Find where the given text appears and provide that cell's center as [X, Y] coordinate. 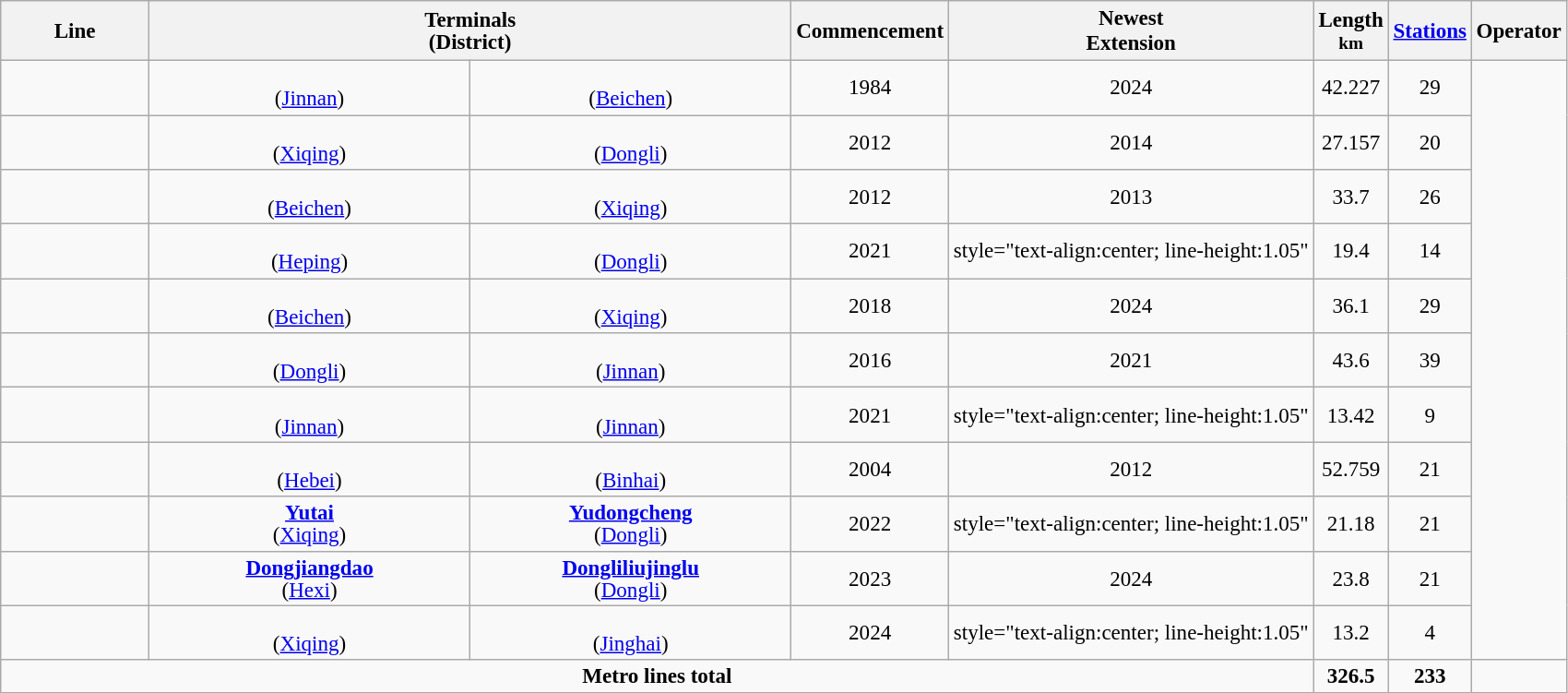
Stations [1430, 31]
26 [1430, 197]
42.227 [1350, 89]
Terminals(District) [469, 31]
2004 [871, 469]
20 [1430, 142]
Metro lines total [657, 675]
Lengthkm [1350, 31]
9 [1430, 415]
19.4 [1350, 251]
43.6 [1350, 360]
13.2 [1350, 633]
27.157 [1350, 142]
23.8 [1350, 578]
(Binhai) [631, 469]
Operator [1518, 31]
(Jinghai) [631, 633]
33.7 [1350, 197]
14 [1430, 251]
(Hebei) [309, 469]
2023 [871, 578]
2022 [871, 524]
Yutai(Xiqing) [309, 524]
Yudongcheng(Dongli) [631, 524]
52.759 [1350, 469]
326.5 [1350, 675]
2018 [871, 306]
39 [1430, 360]
2016 [871, 360]
(Heping) [309, 251]
Dongliliujinglu(Dongli) [631, 578]
233 [1430, 675]
Dongjiangdao(Hexi) [309, 578]
36.1 [1350, 306]
21.18 [1350, 524]
2014 [1131, 142]
NewestExtension [1131, 31]
4 [1430, 633]
13.42 [1350, 415]
2013 [1131, 197]
1984 [871, 89]
Line [76, 31]
Commencement [871, 31]
